Output the [X, Y] coordinate of the center of the cell containing the given text.  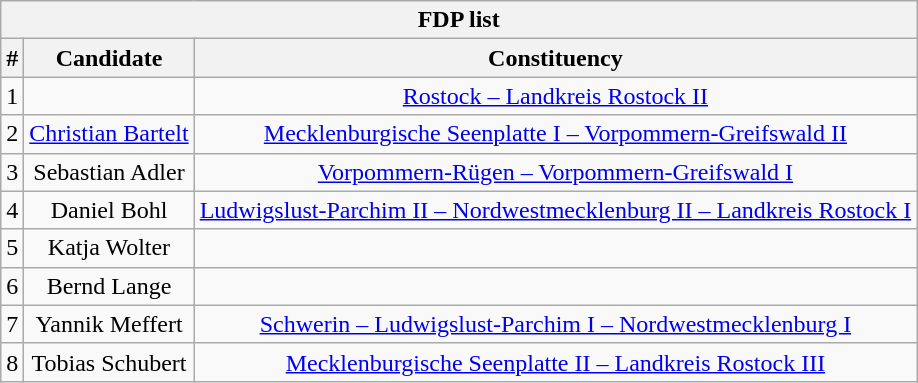
8 [12, 362]
1 [12, 96]
Katja Wolter [109, 248]
Mecklenburgische Seenplatte I – Vorpommern-Greifswald II [555, 134]
6 [12, 286]
4 [12, 210]
Sebastian Adler [109, 172]
Daniel Bohl [109, 210]
2 [12, 134]
Bernd Lange [109, 286]
Christian Bartelt [109, 134]
Ludwigslust-Parchim II – Nordwestmecklenburg II – Landkreis Rostock I [555, 210]
Vorpommern-Rügen – Vorpommern-Greifswald I [555, 172]
FDP list [459, 20]
7 [12, 324]
Rostock – Landkreis Rostock II [555, 96]
Schwerin – Ludwigslust-Parchim I – Nordwestmecklenburg I [555, 324]
3 [12, 172]
# [12, 58]
5 [12, 248]
Yannik Meffert [109, 324]
Mecklenburgische Seenplatte II – Landkreis Rostock III [555, 362]
Constituency [555, 58]
Candidate [109, 58]
Tobias Schubert [109, 362]
